Pinpoint the cell where the given text exists, returning its [X, Y] midpoint coordinate. 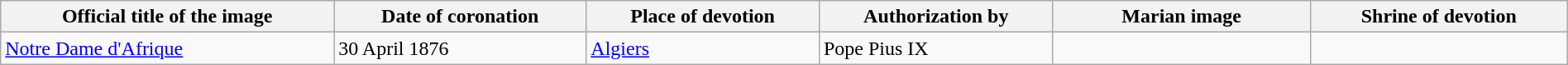
Notre Dame d'Afrique [167, 48]
Pope Pius IX [936, 48]
Official title of the image [167, 17]
Marian image [1181, 17]
Algiers [703, 48]
Place of devotion [703, 17]
30 April 1876 [460, 48]
Shrine of devotion [1439, 17]
Date of coronation [460, 17]
Authorization by [936, 17]
